Detect which cell encompasses the target text, then output its [x, y] center coordinate. 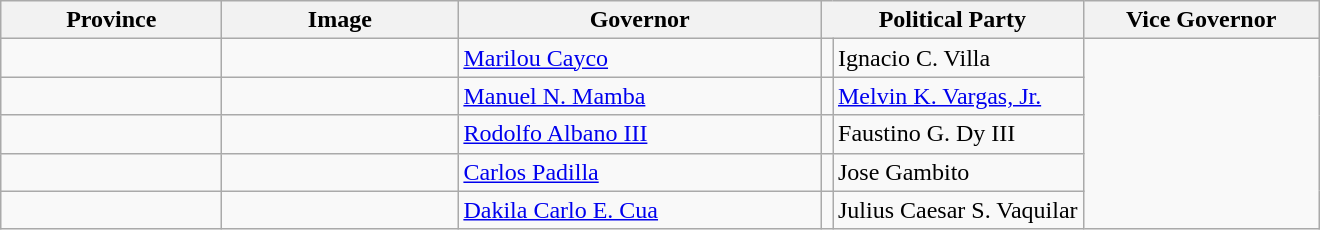
Political Party [952, 20]
Julius Caesar S. Vaquilar [958, 210]
Carlos Padilla [640, 172]
Faustino G. Dy III [958, 134]
Marilou Cayco [640, 58]
Image [340, 20]
Manuel N. Mamba [640, 96]
Governor [640, 20]
Vice Governor [1201, 20]
Province [112, 20]
Rodolfo Albano III [640, 134]
Jose Gambito [958, 172]
Melvin K. Vargas, Jr. [958, 96]
Ignacio C. Villa [958, 58]
Dakila Carlo E. Cua [640, 210]
